Locate the cell with the specified text and output its (X, Y) center coordinate. 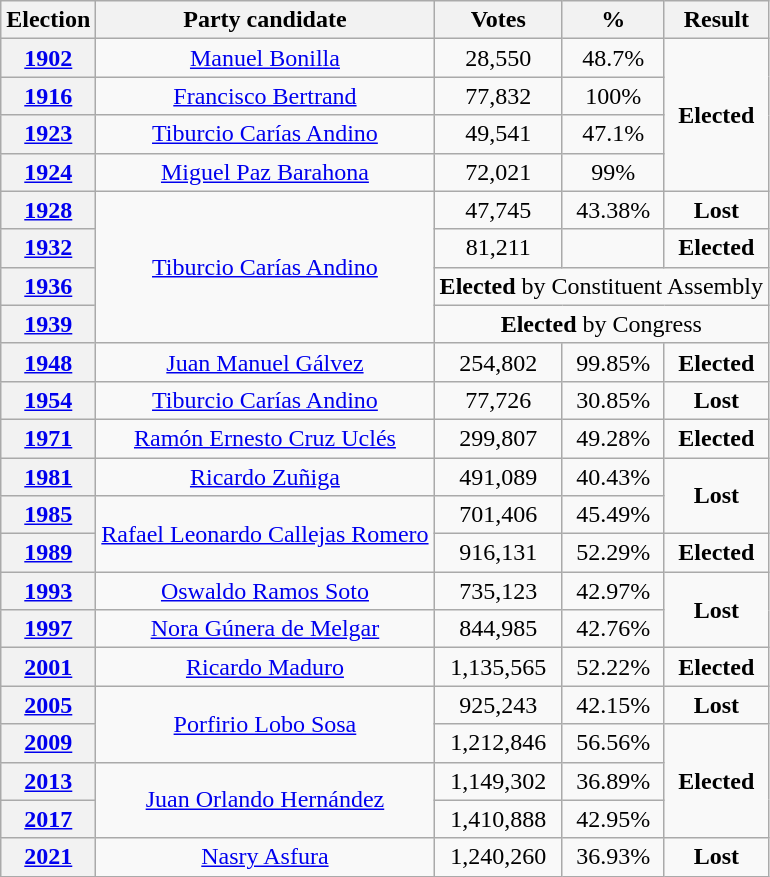
735,123 (498, 591)
Porfirio Lobo Sosa (265, 724)
28,550 (498, 58)
1923 (48, 134)
1932 (48, 248)
254,802 (498, 362)
42.97% (613, 591)
1948 (48, 362)
Oswaldo Ramos Soto (265, 591)
42.15% (613, 705)
30.85% (613, 400)
2013 (48, 781)
47,745 (498, 210)
40.43% (613, 477)
Nora Gúnera de Melgar (265, 629)
Ricardo Zuñiga (265, 477)
844,985 (498, 629)
Elected by Congress (601, 324)
1902 (48, 58)
916,131 (498, 553)
42.76% (613, 629)
1997 (48, 629)
45.49% (613, 515)
1928 (48, 210)
52.22% (613, 667)
Votes (498, 20)
2005 (48, 705)
72,021 (498, 172)
36.93% (613, 857)
52.29% (613, 553)
1985 (48, 515)
Manuel Bonilla (265, 58)
2001 (48, 667)
Election (48, 20)
Result (716, 20)
Nasry Asfura (265, 857)
925,243 (498, 705)
Rafael Leonardo Callejas Romero (265, 534)
1,212,846 (498, 743)
77,832 (498, 96)
1981 (48, 477)
42.95% (613, 819)
49,541 (498, 134)
81,211 (498, 248)
100% (613, 96)
1916 (48, 96)
2009 (48, 743)
1,149,302 (498, 781)
299,807 (498, 438)
Ramón Ernesto Cruz Uclés (265, 438)
Ricardo Maduro (265, 667)
49.28% (613, 438)
36.89% (613, 781)
1939 (48, 324)
1,240,260 (498, 857)
77,726 (498, 400)
1,410,888 (498, 819)
1989 (48, 553)
99% (613, 172)
43.38% (613, 210)
1924 (48, 172)
1936 (48, 286)
1954 (48, 400)
% (613, 20)
1,135,565 (498, 667)
Juan Orlando Hernández (265, 800)
Elected by Constituent Assembly (601, 286)
701,406 (498, 515)
Party candidate (265, 20)
Miguel Paz Barahona (265, 172)
1971 (48, 438)
2017 (48, 819)
Juan Manuel Gálvez (265, 362)
56.56% (613, 743)
47.1% (613, 134)
48.7% (613, 58)
Francisco Bertrand (265, 96)
491,089 (498, 477)
2021 (48, 857)
99.85% (613, 362)
1993 (48, 591)
